Identify which cell holds the provided text, then report its (x, y) central coordinate. 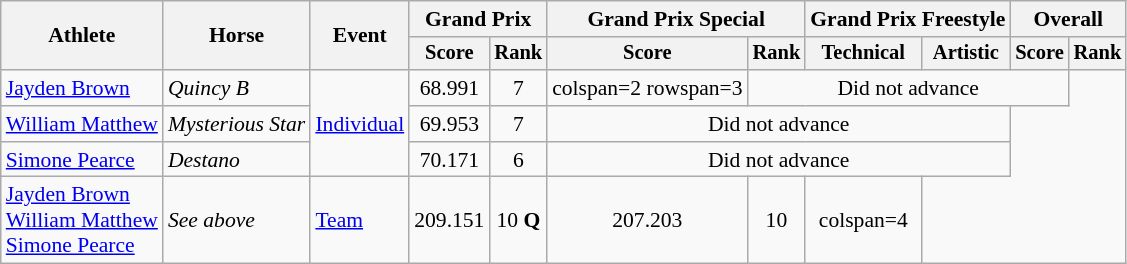
207.203 (648, 220)
Destano (236, 160)
Overall (1068, 19)
colspan=2 rowspan=3 (648, 88)
Horse (236, 36)
10 Q (518, 220)
Simone Pearce (82, 160)
Grand Prix Freestyle (908, 19)
See above (236, 220)
Artistic (966, 54)
Mysterious Star (236, 124)
Technical (863, 54)
William Matthew (82, 124)
Grand Prix (478, 19)
69.953 (449, 124)
68.991 (449, 88)
10 (777, 220)
colspan=4 (863, 220)
Grand Prix Special (676, 19)
Event (360, 36)
209.151 (449, 220)
6 (518, 160)
Jayden Brown (82, 88)
Jayden BrownWilliam MatthewSimone Pearce (82, 220)
Team (360, 220)
Athlete (82, 36)
70.171 (449, 160)
Individual (360, 124)
Quincy B (236, 88)
